Search for the cell housing the specified text and yield its [x, y] center coordinate. 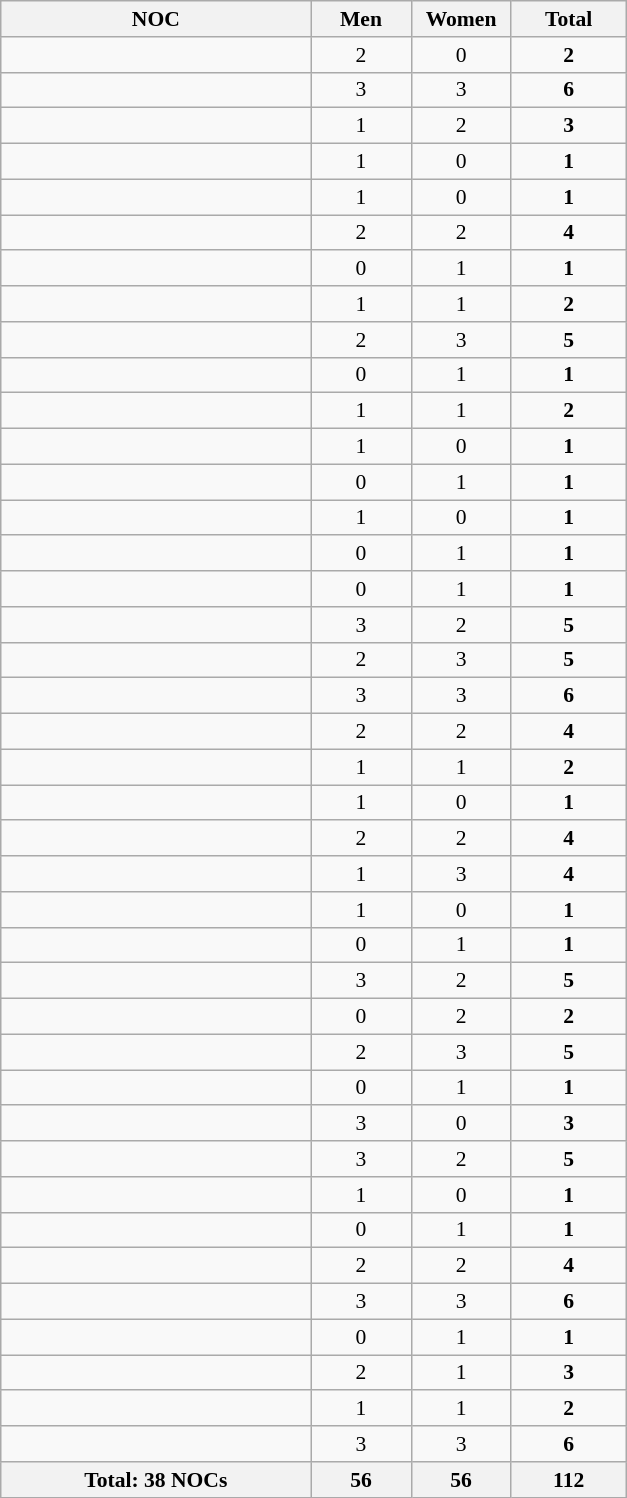
Total [568, 19]
Total: 38 NOCs [156, 1480]
Women [461, 19]
Men [361, 19]
112 [568, 1480]
NOC [156, 19]
